Detect which cell encompasses the target text, then output its [X, Y] center coordinate. 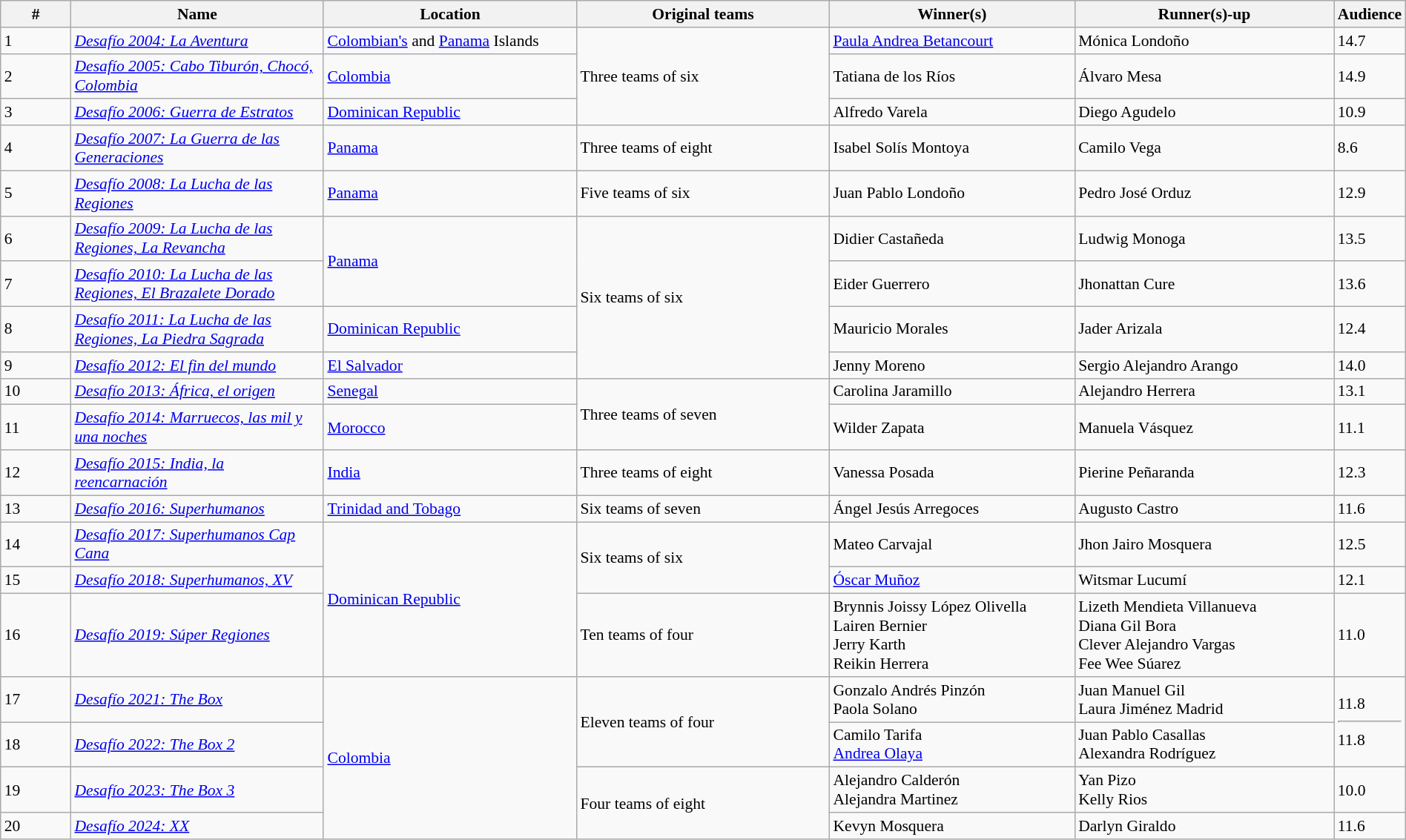
Alejandro CalderónAlejandra Martinez [952, 790]
Camilo Vega [1204, 148]
Desafío 2017: Superhumanos Cap Cana [197, 544]
Eider Guerrero [952, 285]
13 [36, 509]
Diego Agudelo [1204, 113]
10 [36, 391]
Wilder Zapata [952, 427]
Óscar Muñoz [952, 581]
10.9 [1370, 113]
13.1 [1370, 391]
12.3 [1370, 473]
Four teams of eight [703, 804]
12 [36, 473]
Audience [1370, 14]
Gonzalo Andrés PinzónPaola Solano [952, 700]
Isabel Solís Montoya [952, 148]
3 [36, 113]
Desafío 2015: India, la reencarnación [197, 473]
India [449, 473]
Trinidad and Tobago [449, 509]
Morocco [449, 427]
Desafío 2012: El fin del mundo [197, 366]
Senegal [449, 391]
Desafío 2023: The Box 3 [197, 790]
14 [36, 544]
6 [36, 239]
Mónica Londoño [1204, 41]
Desafío 2009: La Lucha de las Regiones, La Revancha [197, 239]
Desafío 2010: La Lucha de las Regiones, El Brazalete Dorado [197, 285]
El Salvador [449, 366]
15 [36, 581]
Alejandro Herrera [1204, 391]
Colombian's and Panama Islands [449, 41]
Desafío 2005: Cabo Tiburón, Chocó, Colombia [197, 76]
Juan Manuel GilLaura Jiménez Madrid [1204, 700]
Paula Andrea Betancourt [952, 41]
13.6 [1370, 285]
20 [36, 826]
12.5 [1370, 544]
Desafío 2016: Superhumanos [197, 509]
Desafío 2022: The Box 2 [197, 744]
Desafío 2021: The Box [197, 700]
Álvaro Mesa [1204, 76]
10.0 [1370, 790]
5 [36, 193]
Alfredo Varela [952, 113]
Jhonattan Cure [1204, 285]
Three teams of seven [703, 414]
Ten teams of four [703, 635]
Augusto Castro [1204, 509]
Ángel Jesús Arregoces [952, 509]
Sergio Alejandro Arango [1204, 366]
Manuela Vásquez [1204, 427]
8 [36, 329]
Six teams of seven [703, 509]
Juan Pablo CasallasAlexandra Rodríguez [1204, 744]
14.0 [1370, 366]
Mauricio Morales [952, 329]
Lizeth Mendieta VillanuevaDiana Gil BoraClever Alejandro VargasFee Wee Súarez [1204, 635]
Eleven teams of four [703, 722]
Jenny Moreno [952, 366]
Jhon Jairo Mosquera [1204, 544]
Vanessa Posada [952, 473]
Mateo Carvajal [952, 544]
11.0 [1370, 635]
1 [36, 41]
11.1 [1370, 427]
Runner(s)-up [1204, 14]
Location [449, 14]
9 [36, 366]
Winner(s) [952, 14]
12.4 [1370, 329]
Three teams of six [703, 76]
Desafío 2007: La Guerra de las Generaciones [197, 148]
Carolina Jaramillo [952, 391]
Name [197, 14]
17 [36, 700]
13.5 [1370, 239]
14.7 [1370, 41]
Didier Castañeda [952, 239]
11 [36, 427]
12.9 [1370, 193]
Pedro José Orduz [1204, 193]
Ludwig Monoga [1204, 239]
Desafío 2018: Superhumanos, XV [197, 581]
Desafío 2004: La Aventura [197, 41]
8.6 [1370, 148]
Desafío 2024: XX [197, 826]
19 [36, 790]
Five teams of six [703, 193]
Yan PizoKelly Rios [1204, 790]
Camilo TarifaAndrea Olaya [952, 744]
11.811.8 [1370, 722]
Witsmar Lucumí [1204, 581]
Desafío 2013: África, el origen [197, 391]
Tatiana de los Ríos [952, 76]
4 [36, 148]
Kevyn Mosquera [952, 826]
Pierine Peñaranda [1204, 473]
7 [36, 285]
# [36, 14]
Original teams [703, 14]
16 [36, 635]
Desafío 2006: Guerra de Estratos [197, 113]
Brynnis Joissy López OlivellaLairen BernierJerry KarthReikin Herrera [952, 635]
Jader Arizala [1204, 329]
Desafío 2011: La Lucha de las Regiones, La Piedra Sagrada [197, 329]
18 [36, 744]
14.9 [1370, 76]
Juan Pablo Londoño [952, 193]
2 [36, 76]
12.1 [1370, 581]
Desafío 2014: Marruecos, las mil y una noches [197, 427]
Desafío 2019: Súper Regiones [197, 635]
Darlyn Giraldo [1204, 826]
Desafío 2008: La Lucha de las Regiones [197, 193]
